Provide the [x, y] coordinate of the cell's center where the given text is located.  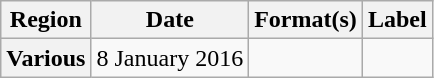
Format(s) [306, 20]
8 January 2016 [170, 58]
Date [170, 20]
Various [46, 58]
Label [397, 20]
Region [46, 20]
